Extract the (x, y) coordinate from the center of the cell holding the provided text.  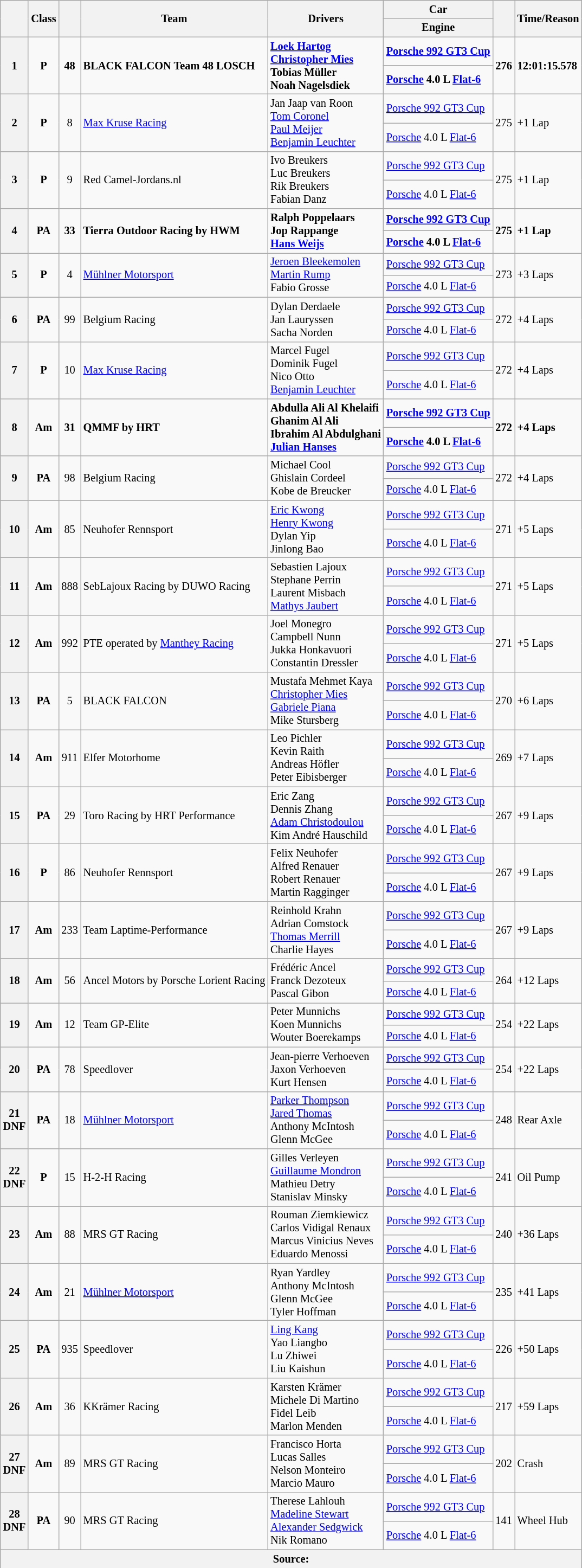
217 (504, 1406)
Team (174, 18)
85 (69, 529)
Marcel Fugel Dominik Fugel Nico Otto Benjamin Leuchter (326, 370)
1 (15, 66)
2 (15, 123)
911 (69, 758)
Red Camel-Jordans.nl (174, 180)
233 (69, 930)
Therese Lahlouh Madeline Stewart Alexander Sedgwick Nik Romano (326, 1521)
19 (15, 1025)
+50 Laps (548, 1349)
86 (69, 872)
90 (69, 1521)
Joel Monegro Campbell Nunn Jukka Honkavuori Constantin Dressler (326, 644)
16 (15, 872)
+7 Laps (548, 758)
202 (504, 1464)
276 (504, 66)
Mustafa Mehmet Kaya Christopher Mies Gabriele Piana Mike Stursberg (326, 701)
7 (15, 370)
Jean-pierre Verhoeven Jaxon Verhoeven Kurt Hensen (326, 1069)
888 (69, 586)
6 (15, 319)
3 (15, 180)
78 (69, 1069)
36 (69, 1406)
+41 Laps (548, 1292)
Team Laptime-Performance (174, 930)
99 (69, 319)
Rouman Ziemkiewicz Carlos Vidigal Renaux Marcus Vinicius Neves Eduardo Menossi (326, 1235)
Jan Jaap van Roon Tom Coronel Paul Meijer Benjamin Leuchter (326, 123)
+59 Laps (548, 1406)
Ling Kang Yao Liangbo Lu Zhiwei Liu Kaishun (326, 1349)
56 (69, 981)
23 (15, 1235)
PTE operated by Manthey Racing (174, 644)
21 (69, 1292)
Reinhold Krahn Adrian Comstock Thomas Merrill Charlie Hayes (326, 930)
Dylan Derdaele Jan Lauryssen Sacha Norden (326, 319)
13 (15, 701)
BLACK FALCON (174, 701)
Source: (292, 1559)
BLACK FALCON Team 48 LOSCH (174, 66)
27DNF (15, 1464)
Car (438, 9)
Karsten Krämer Michele Di Martino Fidel Leib Marlon Menden (326, 1406)
14 (15, 758)
264 (504, 981)
KKrämer Racing (174, 1406)
11 (15, 586)
20 (15, 1069)
Ivo Breukers Luc Breukers Rik Breukers Fabian Danz (326, 180)
Elfer Motorhome (174, 758)
Leo Pichler Kevin Raith Andreas Höfler Peter Eibisberger (326, 758)
248 (504, 1120)
+36 Laps (548, 1235)
Ryan Yardley Anthony McIntosh Glenn McGee Tyler Hoffman (326, 1292)
48 (69, 66)
12:01:15.578 (548, 66)
Parker Thompson Jared Thomas Anthony McIntosh Glenn McGee (326, 1120)
935 (69, 1349)
235 (504, 1292)
Wheel Hub (548, 1521)
88 (69, 1235)
Felix Neuhofer Alfred Renauer Robert Renauer Martin Ragginger (326, 872)
Francisco Horta Lucas Salles Nelson Monteiro Marcio Mauro (326, 1464)
226 (504, 1349)
Eric Zang Dennis Zhang Adam Christodoulou Kim André Hauschild (326, 815)
Michael Cool Ghislain Cordeel Kobe de Breucker (326, 478)
Eric Kwong Henry Kwong Dylan Yip Jinlong Bao (326, 529)
98 (69, 478)
24 (15, 1292)
Loek Hartog Christopher Mies Tobias Müller Noah Nagelsdiek (326, 66)
21DNF (15, 1120)
Ancel Motors by Porsche Lorient Racing (174, 981)
Time/Reason (548, 18)
33 (69, 231)
Peter Munnichs Koen Munnichs Wouter Boerekamps (326, 1025)
H-2-H Racing (174, 1177)
Ralph Poppelaars Jop Rappange Hans Weijs (326, 231)
Rear Axle (548, 1120)
240 (504, 1235)
992 (69, 644)
+3 Laps (548, 275)
QMMF by HRT (174, 427)
+12 Laps (548, 981)
Team GP-Elite (174, 1025)
Engine (438, 28)
269 (504, 758)
Gilles Verleyen Guillaume Mondron Mathieu Detry Stanislav Minsky (326, 1177)
Abdulla Ali Al Khelaifi Ghanim Al Ali Ibrahim Al Abdulghani Julian Hanses (326, 427)
SebLajoux Racing by DUWO Racing (174, 586)
Oil Pump (548, 1177)
Tierra Outdoor Racing by HWM (174, 231)
25 (15, 1349)
89 (69, 1464)
Drivers (326, 18)
28DNF (15, 1521)
Jeroen Bleekemolen Martin Rump Fabio Grosse (326, 275)
Crash (548, 1464)
29 (69, 815)
26 (15, 1406)
141 (504, 1521)
22DNF (15, 1177)
Sebastien Lajoux Stephane Perrin Laurent Misbach Mathys Jaubert (326, 586)
Frédéric Ancel Franck Dezoteux Pascal Gibon (326, 981)
241 (504, 1177)
+6 Laps (548, 701)
17 (15, 930)
273 (504, 275)
270 (504, 701)
Toro Racing by HRT Performance (174, 815)
Class (43, 18)
31 (69, 427)
